Return the (x, y) coordinate for the center point of the cell that contains the specified text.  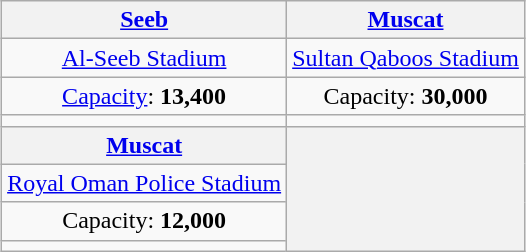
Capacity: 30,000 (406, 96)
Seeb (144, 20)
Royal Oman Police Stadium (144, 183)
Capacity: 12,000 (144, 221)
Sultan Qaboos Stadium (406, 58)
Al-Seeb Stadium (144, 58)
Capacity: 13,400 (144, 96)
